Return [X, Y] of the center of cell containing provided text 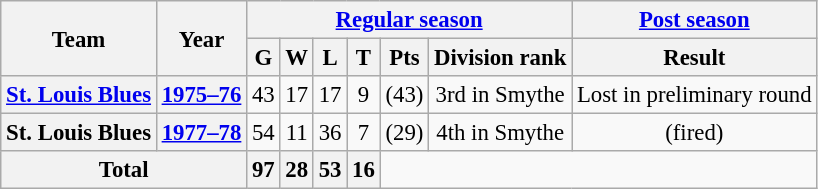
7 [364, 133]
3rd in Smythe [500, 95]
Year [201, 38]
Result [694, 58]
G [264, 58]
Division rank [500, 58]
97 [264, 170]
Pts [404, 58]
Regular season [410, 20]
28 [296, 170]
54 [264, 133]
Total [124, 170]
L [330, 58]
1975–76 [201, 95]
Lost in preliminary round [694, 95]
16 [364, 170]
11 [296, 133]
Post season [694, 20]
4th in Smythe [500, 133]
T [364, 58]
(43) [404, 95]
53 [330, 170]
36 [330, 133]
(29) [404, 133]
Team [79, 38]
43 [264, 95]
W [296, 58]
9 [364, 95]
(fired) [694, 133]
1977–78 [201, 133]
